Return (x, y) of the center of cell containing provided text 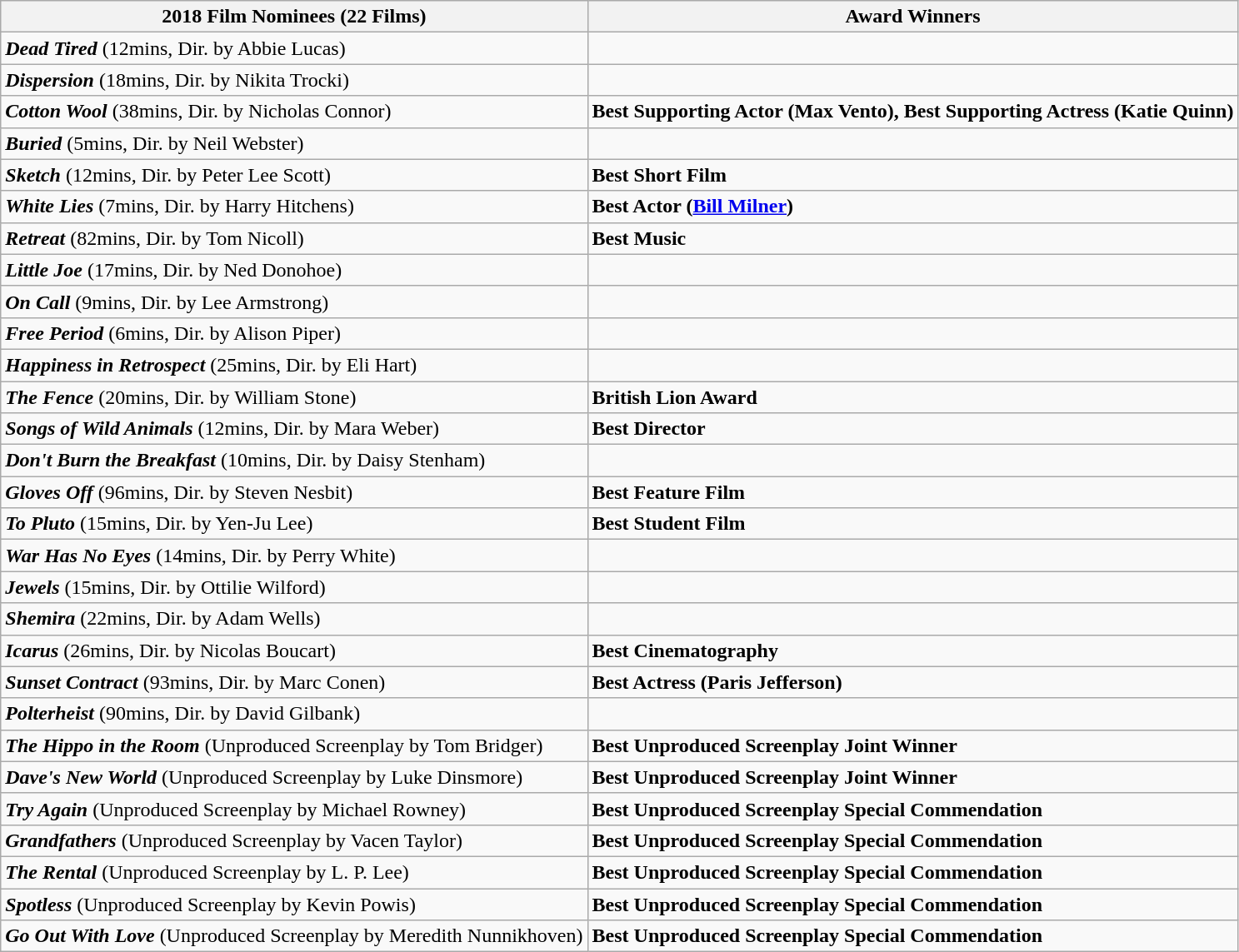
Sketch (12mins, Dir. by Peter Lee Scott) (294, 175)
2018 Film Nominees (22 Films) (294, 17)
Dispersion (18mins, Dir. by Nikita Trocki) (294, 80)
Gloves Off (96mins, Dir. by Steven Nesbit) (294, 492)
British Lion Award (913, 397)
Try Again (Unproduced Screenplay by Michael Rowney) (294, 809)
Cotton Wool (38mins, Dir. by Nicholas Connor) (294, 112)
Spotless (Unproduced Screenplay by Kevin Powis) (294, 904)
The Hippo in the Room (Unproduced Screenplay by Tom Bridger) (294, 745)
Polterheist (90mins, Dir. by David Gilbank) (294, 714)
Sunset Contract (93mins, Dir. by Marc Conen) (294, 682)
Songs of Wild Animals (12mins, Dir. by Mara Weber) (294, 429)
Icarus (26mins, Dir. by Nicolas Boucart) (294, 650)
Best Actor (Bill Milner) (913, 207)
Dead Tired (12mins, Dir. by Abbie Lucas) (294, 48)
Grandfathers (Unproduced Screenplay by Vacen Taylor) (294, 840)
Award Winners (913, 17)
Best Director (913, 429)
Best Music (913, 238)
Little Joe (17mins, Dir. by Ned Donohoe) (294, 270)
Best Actress (Paris Jefferson) (913, 682)
Best Cinematography (913, 650)
The Fence (20mins, Dir. by William Stone) (294, 397)
Go Out With Love (Unproduced Screenplay by Meredith Nunnikhoven) (294, 936)
Best Short Film (913, 175)
Best Supporting Actor (Max Vento), Best Supporting Actress (Katie Quinn) (913, 112)
White Lies (7mins, Dir. by Harry Hitchens) (294, 207)
Dave's New World (Unproduced Screenplay by Luke Dinsmore) (294, 777)
War Has No Eyes (14mins, Dir. by Perry White) (294, 556)
Free Period (6mins, Dir. by Alison Piper) (294, 333)
Best Feature Film (913, 492)
Shemira (22mins, Dir. by Adam Wells) (294, 619)
Buried (5mins, Dir. by Neil Webster) (294, 143)
Best Student Film (913, 524)
Happiness in Retrospect (25mins, Dir. by Eli Hart) (294, 365)
Don't Burn the Breakfast (10mins, Dir. by Daisy Stenham) (294, 461)
Retreat (82mins, Dir. by Tom Nicoll) (294, 238)
To Pluto (15mins, Dir. by Yen-Ju Lee) (294, 524)
On Call (9mins, Dir. by Lee Armstrong) (294, 302)
Jewels (15mins, Dir. by Ottilie Wilford) (294, 587)
The Rental (Unproduced Screenplay by L. P. Lee) (294, 872)
